From the cell containing the given text, extract its center point as (x, y) coordinate. 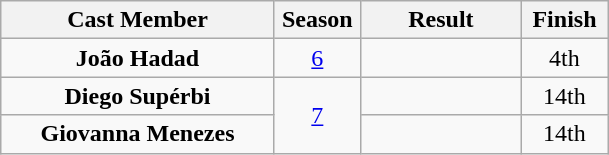
Finish (564, 20)
Diego Supérbi (138, 96)
João Hadad (138, 58)
7 (317, 115)
Cast Member (138, 20)
Season (317, 20)
Result (440, 20)
4th (564, 58)
Giovanna Menezes (138, 134)
6 (317, 58)
